For the text-containing cell, return its midpoint in (X, Y) coordinate format. 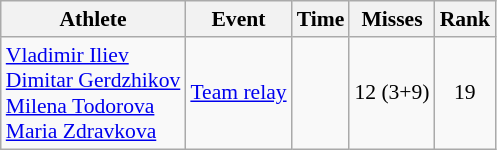
Rank (466, 19)
Time (321, 19)
Vladimir IlievDimitar GerdzhikovMilena TodorovaMaria Zdravkova (94, 93)
Misses (392, 19)
19 (466, 93)
Team relay (238, 93)
Athlete (94, 19)
12 (3+9) (392, 93)
Event (238, 19)
